Search for the cell housing the specified text and yield its (x, y) center coordinate. 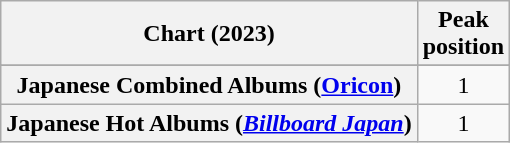
Japanese Combined Albums (Oricon) (209, 85)
Japanese Hot Albums (Billboard Japan) (209, 123)
Peakposition (463, 34)
Chart (2023) (209, 34)
